Search for the cell housing the specified text and yield its (X, Y) center coordinate. 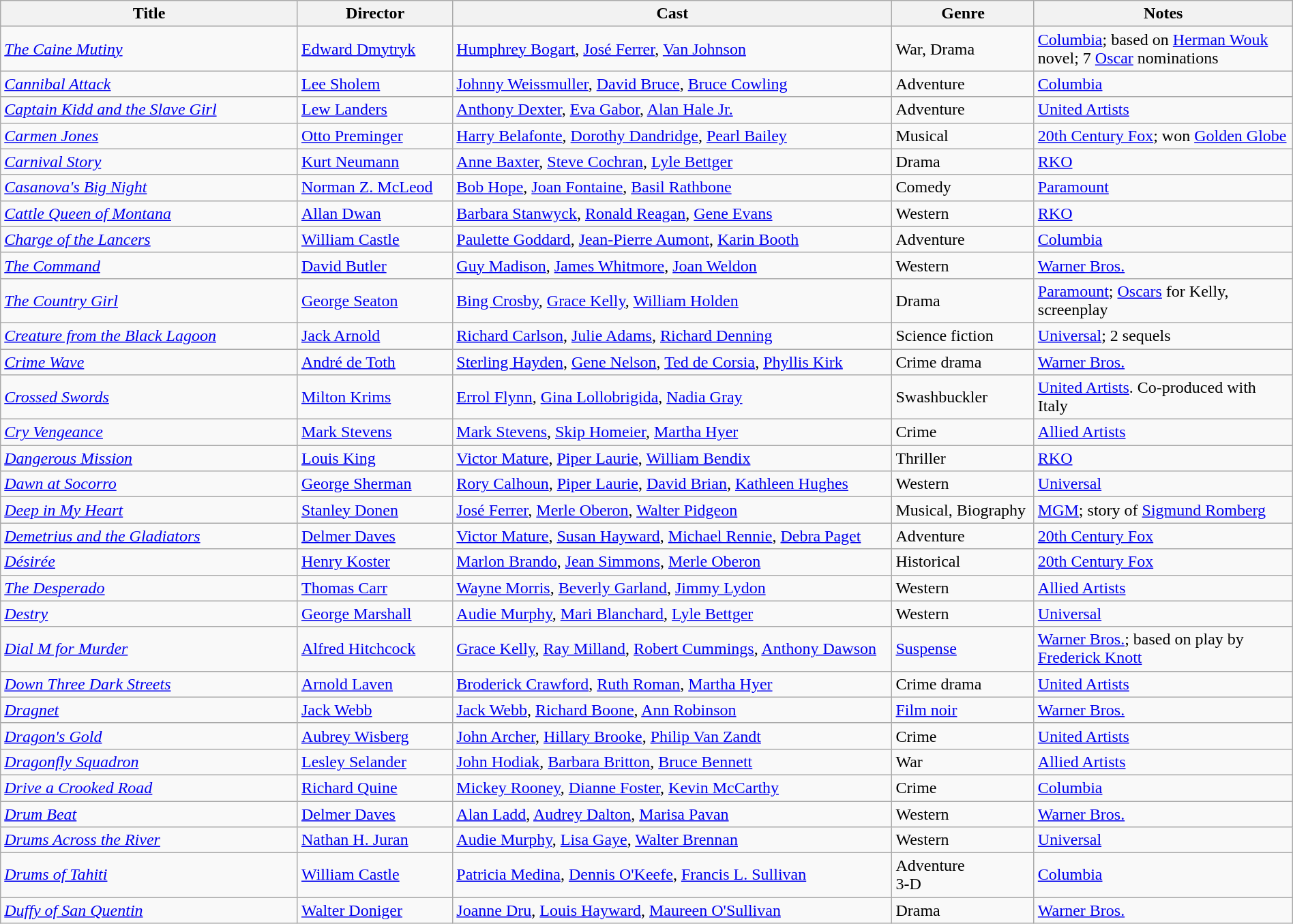
Johnny Weissmuller, David Bruce, Bruce Cowling (672, 84)
Mickey Rooney, Dianne Foster, Kevin McCarthy (672, 788)
Guy Madison, James Whitmore, Joan Weldon (672, 265)
Edward Dmytryk (375, 49)
Suspense (963, 649)
Bob Hope, Joan Fontaine, Basil Rathbone (672, 188)
Comedy (963, 188)
Dragon's Gold (149, 736)
George Seaton (375, 300)
Sterling Hayden, Gene Nelson, Ted de Corsia, Phyllis Kirk (672, 362)
Barbara Stanwyck, Ronald Reagan, Gene Evans (672, 213)
Rory Calhoun, Piper Laurie, David Brian, Kathleen Hughes (672, 484)
Mark Stevens (375, 432)
Victor Mature, Piper Laurie, William Bendix (672, 458)
Harry Belafonte, Dorothy Dandridge, Pearl Bailey (672, 136)
Stanley Donen (375, 510)
Drums Across the River (149, 840)
Humphrey Bogart, José Ferrer, Van Johnson (672, 49)
Richard Carlson, Julie Adams, Richard Denning (672, 336)
Otto Preminger (375, 136)
Adventure3-D (963, 876)
Drums of Tahiti (149, 876)
Audie Murphy, Lisa Gaye, Walter Brennan (672, 840)
Genre (963, 14)
Lesley Selander (375, 762)
Jack Arnold (375, 336)
Anne Baxter, Steve Cochran, Lyle Bettger (672, 162)
Drum Beat (149, 814)
Duffy of San Quentin (149, 910)
John Hodiak, Barbara Britton, Bruce Bennett (672, 762)
George Marshall (375, 614)
Dragonfly Squadron (149, 762)
George Sherman (375, 484)
The Command (149, 265)
Thomas Carr (375, 588)
Errol Flynn, Gina Lollobrigida, Nadia Gray (672, 397)
War (963, 762)
John Archer, Hillary Brooke, Philip Van Zandt (672, 736)
Bing Crosby, Grace Kelly, William Holden (672, 300)
Victor Mature, Susan Hayward, Michael Rennie, Debra Paget (672, 536)
Patricia Medina, Dennis O'Keefe, Francis L. Sullivan (672, 876)
Dangerous Mission (149, 458)
Creature from the Black Lagoon (149, 336)
Paramount (1163, 188)
Mark Stevens, Skip Homeier, Martha Hyer (672, 432)
Title (149, 14)
Deep in My Heart (149, 510)
Joanne Dru, Louis Hayward, Maureen O'Sullivan (672, 910)
Carnival Story (149, 162)
Allan Dwan (375, 213)
Jack Webb, Richard Boone, Ann Robinson (672, 710)
Dawn at Socorro (149, 484)
Film noir (963, 710)
Demetrius and the Gladiators (149, 536)
Warner Bros.; based on play by Frederick Knott (1163, 649)
Science fiction (963, 336)
Désirée (149, 562)
War, Drama (963, 49)
Director (375, 14)
Walter Doniger (375, 910)
Alfred Hitchcock (375, 649)
David Butler (375, 265)
Columbia; based on Herman Wouk novel; 7 Oscar nominations (1163, 49)
Arnold Laven (375, 684)
Musical (963, 136)
Destry (149, 614)
Historical (963, 562)
Dragnet (149, 710)
Richard Quine (375, 788)
MGM; story of Sigmund Romberg (1163, 510)
Marlon Brando, Jean Simmons, Merle Oberon (672, 562)
Lew Landers (375, 110)
André de Toth (375, 362)
Nathan H. Juran (375, 840)
Paulette Goddard, Jean-Pierre Aumont, Karin Booth (672, 239)
Dial M for Murder (149, 649)
Carmen Jones (149, 136)
Jack Webb (375, 710)
20th Century Fox; won Golden Globe (1163, 136)
Audie Murphy, Mari Blanchard, Lyle Bettger (672, 614)
Captain Kidd and the Slave Girl (149, 110)
Anthony Dexter, Eva Gabor, Alan Hale Jr. (672, 110)
Henry Koster (375, 562)
Cry Vengeance (149, 432)
Cast (672, 14)
Cannibal Attack (149, 84)
Crossed Swords (149, 397)
Notes (1163, 14)
The Country Girl (149, 300)
Musical, Biography (963, 510)
Thriller (963, 458)
Paramount; Oscars for Kelly, screenplay (1163, 300)
The Desperado (149, 588)
Kurt Neumann (375, 162)
Casanova's Big Night (149, 188)
Grace Kelly, Ray Milland, Robert Cummings, Anthony Dawson (672, 649)
Wayne Morris, Beverly Garland, Jimmy Lydon (672, 588)
José Ferrer, Merle Oberon, Walter Pidgeon (672, 510)
Broderick Crawford, Ruth Roman, Martha Hyer (672, 684)
Alan Ladd, Audrey Dalton, Marisa Pavan (672, 814)
Cattle Queen of Montana (149, 213)
Charge of the Lancers (149, 239)
Milton Krims (375, 397)
Aubrey Wisberg (375, 736)
Swashbuckler (963, 397)
United Artists. Co-produced with Italy (1163, 397)
Universal; 2 sequels (1163, 336)
Drive a Crooked Road (149, 788)
Norman Z. McLeod (375, 188)
Down Three Dark Streets (149, 684)
Lee Sholem (375, 84)
The Caine Mutiny (149, 49)
Crime Wave (149, 362)
Louis King (375, 458)
